Return (x, y) of the center of cell containing provided text 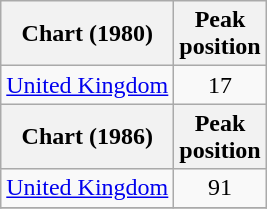
17 (220, 85)
Chart (1980) (88, 34)
Chart (1986) (88, 136)
91 (220, 188)
